Locate the cell with the specified text and output its [X, Y] center coordinate. 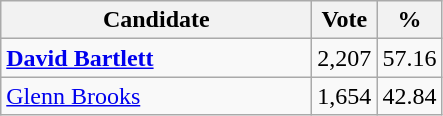
2,207 [344, 58]
42.84 [410, 96]
David Bartlett [156, 58]
Candidate [156, 20]
% [410, 20]
Vote [344, 20]
Glenn Brooks [156, 96]
57.16 [410, 58]
1,654 [344, 96]
